For the text-containing cell, return its midpoint in [x, y] coordinate format. 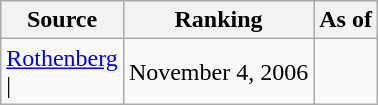
As of [346, 20]
Rothenberg| [62, 72]
Source [62, 20]
November 4, 2006 [218, 72]
Ranking [218, 20]
